Output the [X, Y] coordinate of the center of the cell containing the given text.  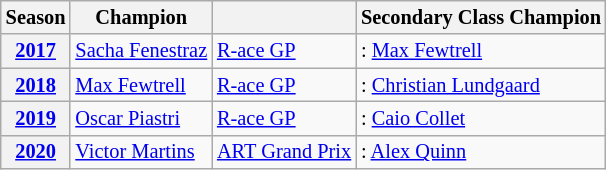
: Alex Quinn [481, 152]
Season [36, 17]
Victor Martins [141, 152]
Max Fewtrell [141, 85]
2018 [36, 85]
2017 [36, 51]
Oscar Piastri [141, 118]
Champion [141, 17]
: Christian Lundgaard [481, 85]
2019 [36, 118]
2020 [36, 152]
Secondary Class Champion [481, 17]
Sacha Fenestraz [141, 51]
: Max Fewtrell [481, 51]
: Caio Collet [481, 118]
ART Grand Prix [284, 152]
